Provide the [x, y] coordinate of the cell's center where the given text is located.  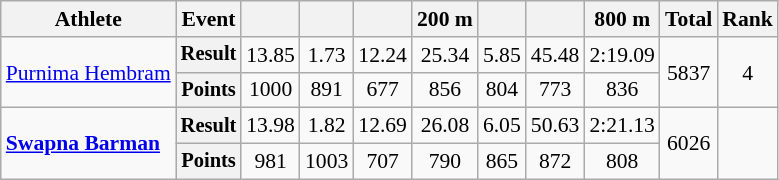
2:21.13 [622, 126]
6026 [688, 144]
800 m [622, 19]
26.08 [445, 126]
50.63 [556, 126]
Rank [748, 19]
Total [688, 19]
45.48 [556, 55]
13.85 [270, 55]
981 [270, 162]
200 m [445, 19]
12.69 [382, 126]
1.82 [326, 126]
4 [748, 72]
677 [382, 90]
790 [445, 162]
6.05 [502, 126]
Swapna Barman [88, 144]
891 [326, 90]
1003 [326, 162]
808 [622, 162]
836 [622, 90]
5.85 [502, 55]
25.34 [445, 55]
1.73 [326, 55]
804 [502, 90]
Event [209, 19]
12.24 [382, 55]
5837 [688, 72]
1000 [270, 90]
773 [556, 90]
Purnima Hembram [88, 72]
Athlete [88, 19]
13.98 [270, 126]
707 [382, 162]
2:19.09 [622, 55]
856 [445, 90]
865 [502, 162]
872 [556, 162]
